Output the [X, Y] coordinate of the center of the cell containing the given text.  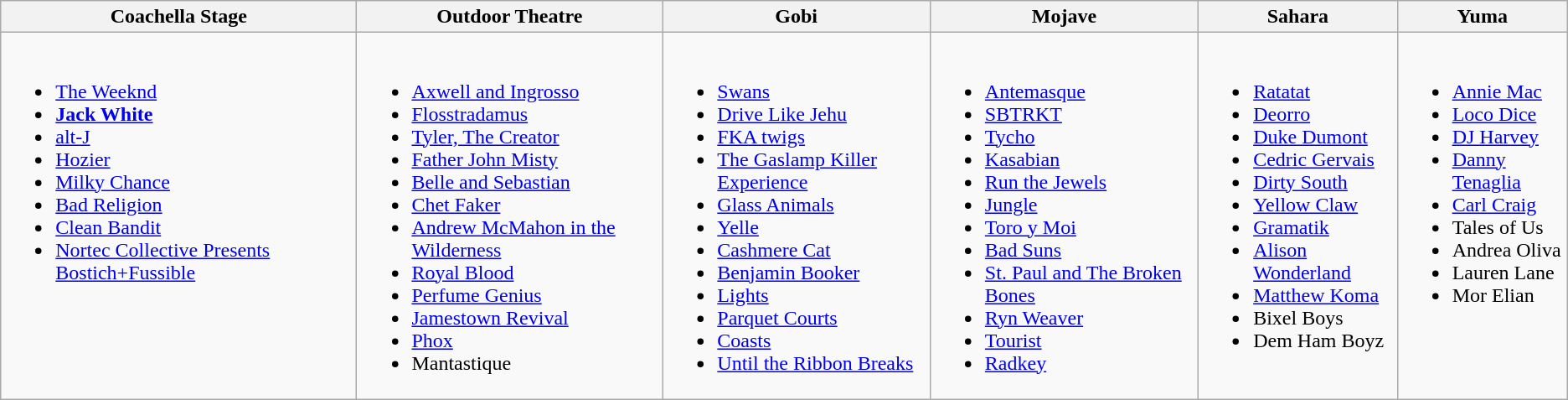
Outdoor Theatre [509, 17]
Sahara [1298, 17]
Gobi [797, 17]
Mojave [1064, 17]
The WeekndJack Whitealt-JHozierMilky ChanceBad ReligionClean BanditNortec Collective Presents Bostich+Fussible [179, 216]
RatatatDeorroDuke DumontCedric GervaisDirty SouthYellow ClawGramatikAlison WonderlandMatthew KomaBixel BoysDem Ham Boyz [1298, 216]
Yuma [1483, 17]
AntemasqueSBTRKTTychoKasabianRun the JewelsJungleToro y MoiBad SunsSt. Paul and The Broken BonesRyn WeaverTouristRadkey [1064, 216]
Annie MacLoco DiceDJ HarveyDanny TenagliaCarl CraigTales of UsAndrea OlivaLauren LaneMor Elian [1483, 216]
Coachella Stage [179, 17]
